Return [X, Y] of the center of cell containing provided text 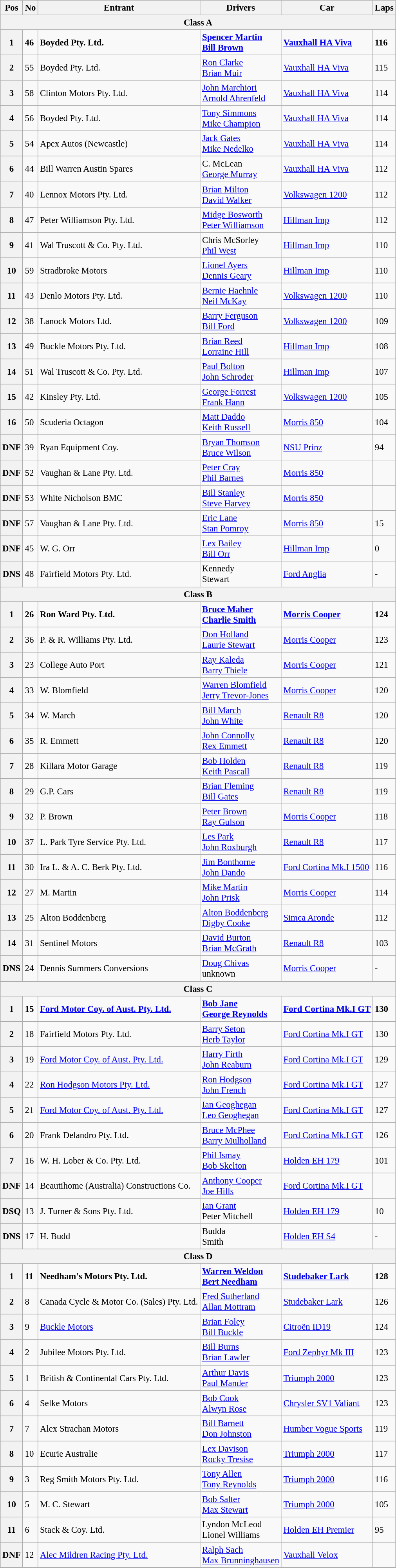
H. Budd [119, 1237]
128 [384, 1277]
Buckle Motors [119, 1327]
Fred Sutherland Allan Mottram [240, 1302]
Entrant [119, 8]
Killara Motor Garage [119, 766]
R. Emmett [119, 741]
Bob Holden Keith Pascall [240, 766]
Chris McSorley Phil West [240, 245]
Lex Davison Rocky Tresise [240, 1454]
28 [30, 766]
Alex Strachan Motors [119, 1428]
49 [30, 346]
Alton Boddenberg Digby Cooke [240, 918]
121 [384, 665]
115 [384, 68]
Apex Autos (Newcastle) [119, 143]
Ron Hodgson Motors Pty. Ltd. [119, 1085]
95 [384, 1530]
23 [30, 665]
Scuderia Octagon [119, 422]
M. Martin [119, 893]
Lyndon McLeod Lionel Williams [240, 1530]
35 [30, 741]
118 [384, 817]
22 [30, 1085]
Peter Cray Phil Barnes [240, 473]
Matt Daddo Keith Russell [240, 422]
Bruce Maher Charlie Smith [240, 615]
31 [30, 943]
53 [30, 498]
Les Park John Roxburgh [240, 842]
51 [30, 372]
NSU Prinz [327, 448]
Sentinel Motors [119, 943]
Holden EH Premier [327, 1530]
Don Holland Laurie Stewart [240, 640]
46 [30, 42]
Class B [198, 594]
17 [30, 1237]
38 [30, 321]
Mike Martin John Prisk [240, 893]
Brian Milton David Walker [240, 194]
27 [30, 893]
L. Park Tyre Service Pty. Ltd. [119, 842]
Bob Cook Alwyn Rose [240, 1403]
109 [384, 321]
Bob Jane George Reynolds [240, 1009]
Ian Grant Peter Mitchell [240, 1211]
Needham's Motors Pty. Ltd. [119, 1277]
Vauxhall Velox [327, 1555]
Eric Lane Stan Pomroy [240, 524]
Bob Salter Max Stewart [240, 1504]
P. & R. Williams Pty. Ltd. [119, 640]
Ryan Equipment Coy. [119, 448]
56 [30, 118]
19 [30, 1059]
Lionel Ayers Dennis Geary [240, 270]
Ralph Sach Max Brunninghausen [240, 1555]
42 [30, 397]
Barry Ferguson Bill Ford [240, 321]
104 [384, 422]
Car [327, 8]
John Connolly Rex Emmett [240, 741]
54 [30, 143]
0 [384, 549]
Denlo Motors Pty. Ltd. [119, 295]
Ford Anglia [327, 575]
W. G. Orr [119, 549]
Class C [198, 989]
Chrysler SV1 Valiant [327, 1403]
Tony Allen Tony Reynolds [240, 1479]
34 [30, 716]
Class A [198, 23]
52 [30, 473]
Class D [198, 1256]
Stack & Coy. Ltd. [119, 1530]
43 [30, 295]
Selke Motors [119, 1403]
32 [30, 817]
39 [30, 448]
Brian Foley Bill Buckle [240, 1327]
Bill Stanley Steve Harvey [240, 498]
Arthur Davis Paul Mander [240, 1378]
George Forrest Frank Hann [240, 397]
DSQ [12, 1211]
No [30, 8]
Anthony Cooper Joe Hills [240, 1186]
Alec Mildren Racing Pty. Ltd. [119, 1555]
Lennox Motors Pty. Ltd. [119, 194]
Warren Blomfield Jerry Trevor-Jones [240, 691]
57 [30, 524]
Simca Aronde [327, 918]
Frank Delandro Pty. Ltd. [119, 1135]
Holden EH S4 [327, 1237]
Bernie Haehnle Neil McKay [240, 295]
29 [30, 792]
48 [30, 575]
108 [384, 346]
P. Brown [119, 817]
W. H. Lober & Co. Pty. Ltd. [119, 1161]
Warren Weldon Bert Needham [240, 1277]
G.P. Cars [119, 792]
Beautihome (Australia) Constructions Co. [119, 1186]
40 [30, 194]
94 [384, 448]
Ron Ward Pty. Ltd. [119, 615]
Ian Geoghegan Leo Geoghegan [240, 1110]
Jubilee Motors Pty. Ltd. [119, 1353]
Buckle Motors Pty. Ltd. [119, 346]
103 [384, 943]
36 [30, 640]
Bill Warren Austin Spares [119, 169]
26 [30, 615]
Bill March John White [240, 716]
Kennedy Stewart [240, 575]
55 [30, 68]
Canada Cycle & Motor Co. (Sales) Pty. Ltd. [119, 1302]
129 [384, 1059]
Ron Clarke Brian Muir [240, 68]
41 [30, 245]
Lanock Motors Ltd. [119, 321]
Peter Brown Ray Gulson [240, 817]
John Marchiori Arnold Ahrenfeld [240, 93]
25 [30, 918]
58 [30, 93]
Laps [384, 8]
Ford Zephyr Mk III [327, 1353]
30 [30, 868]
Alton Boddenberg [119, 918]
Jim Bonthorne John Dando [240, 868]
White Nicholson BMC [119, 498]
College Auto Port [119, 665]
W. March [119, 716]
Reg Smith Motors Pty. Ltd. [119, 1479]
Drivers [240, 8]
J. Turner & Sons Pty. Ltd. [119, 1211]
45 [30, 549]
Tony Simmons Mike Champion [240, 118]
Brian Fleming Bill Gates [240, 792]
Bill Barnett Don Johnston [240, 1428]
Brian Reed Lorraine Hill [240, 346]
Spencer Martin Bill Brown [240, 42]
Ron Hodgson John French [240, 1085]
Clinton Motors Pty. Ltd. [119, 93]
24 [30, 969]
Bill Burns Brian Lawler [240, 1353]
Barry Seton Herb Taylor [240, 1034]
Paul Bolton John Schroder [240, 372]
Stradbroke Motors [119, 270]
Bruce McPhee Barry Mulholland [240, 1135]
101 [384, 1161]
Midge Bosworth Peter Williamson [240, 219]
Peter Williamson Pty. Ltd. [119, 219]
Bryan Thomson Bruce Wilson [240, 448]
M. C. Stewart [119, 1504]
C. McLean George Murray [240, 169]
47 [30, 219]
Ford Cortina Mk.I 1500 [327, 868]
W. Blomfield [119, 691]
Phil Ismay Bob Skelton [240, 1161]
Humber Vogue Sports [327, 1428]
Ecurie Australie [119, 1454]
21 [30, 1110]
59 [30, 270]
44 [30, 169]
Citroën ID19 [327, 1327]
Kinsley Pty. Ltd. [119, 397]
33 [30, 691]
107 [384, 372]
Jack Gates Mike Nedelko [240, 143]
Ira L. & A. C. Berk Pty. Ltd. [119, 868]
Doug Chivas unknown [240, 969]
37 [30, 842]
British & Continental Cars Pty. Ltd. [119, 1378]
Dennis Summers Conversions [119, 969]
20 [30, 1135]
Pos [12, 8]
50 [30, 422]
Harry Firth John Reaburn [240, 1059]
David Burton Brian McGrath [240, 943]
Lex Bailey Bill Orr [240, 549]
Ray Kaleda Barry Thiele [240, 665]
Budda Smith [240, 1237]
18 [30, 1034]
